Return [X, Y] of the center of cell containing provided text 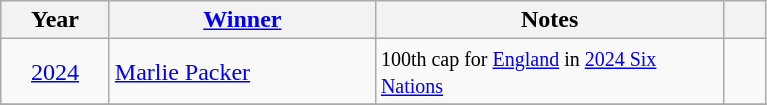
Notes [550, 20]
100th cap for England in 2024 Six Nations [550, 72]
Winner [242, 20]
Marlie Packer [242, 72]
2024 [56, 72]
Year [56, 20]
